Return (x, y) of the center of cell containing provided text 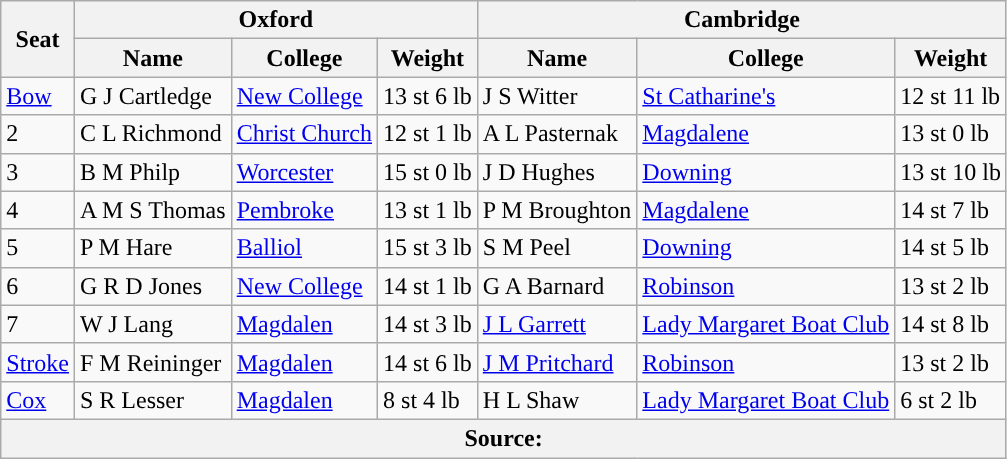
A L Pasternak (557, 134)
J L Garrett (557, 324)
15 st 3 lb (428, 248)
A M S Thomas (152, 210)
12 st 1 lb (428, 134)
W J Lang (152, 324)
3 (38, 172)
2 (38, 134)
J S Witter (557, 96)
J D Hughes (557, 172)
Cambridge (742, 20)
S M Peel (557, 248)
14 st 8 lb (951, 324)
Seat (38, 39)
14 st 7 lb (951, 210)
13 st 10 lb (951, 172)
13 st 6 lb (428, 96)
B M Philp (152, 172)
8 st 4 lb (428, 400)
6 st 2 lb (951, 400)
14 st 6 lb (428, 362)
St Catharine's (766, 96)
4 (38, 210)
P M Hare (152, 248)
Source: (504, 438)
Balliol (304, 248)
6 (38, 286)
S R Lesser (152, 400)
F M Reininger (152, 362)
Christ Church (304, 134)
14 st 5 lb (951, 248)
15 st 0 lb (428, 172)
Pembroke (304, 210)
C L Richmond (152, 134)
13 st 0 lb (951, 134)
J M Pritchard (557, 362)
P M Broughton (557, 210)
12 st 11 lb (951, 96)
G A Barnard (557, 286)
13 st 1 lb (428, 210)
14 st 1 lb (428, 286)
5 (38, 248)
H L Shaw (557, 400)
Stroke (38, 362)
Cox (38, 400)
G R D Jones (152, 286)
G J Cartledge (152, 96)
7 (38, 324)
Bow (38, 96)
Worcester (304, 172)
Oxford (276, 20)
14 st 3 lb (428, 324)
